Return the (x, y) coordinate for the center point of the cell that contains the specified text.  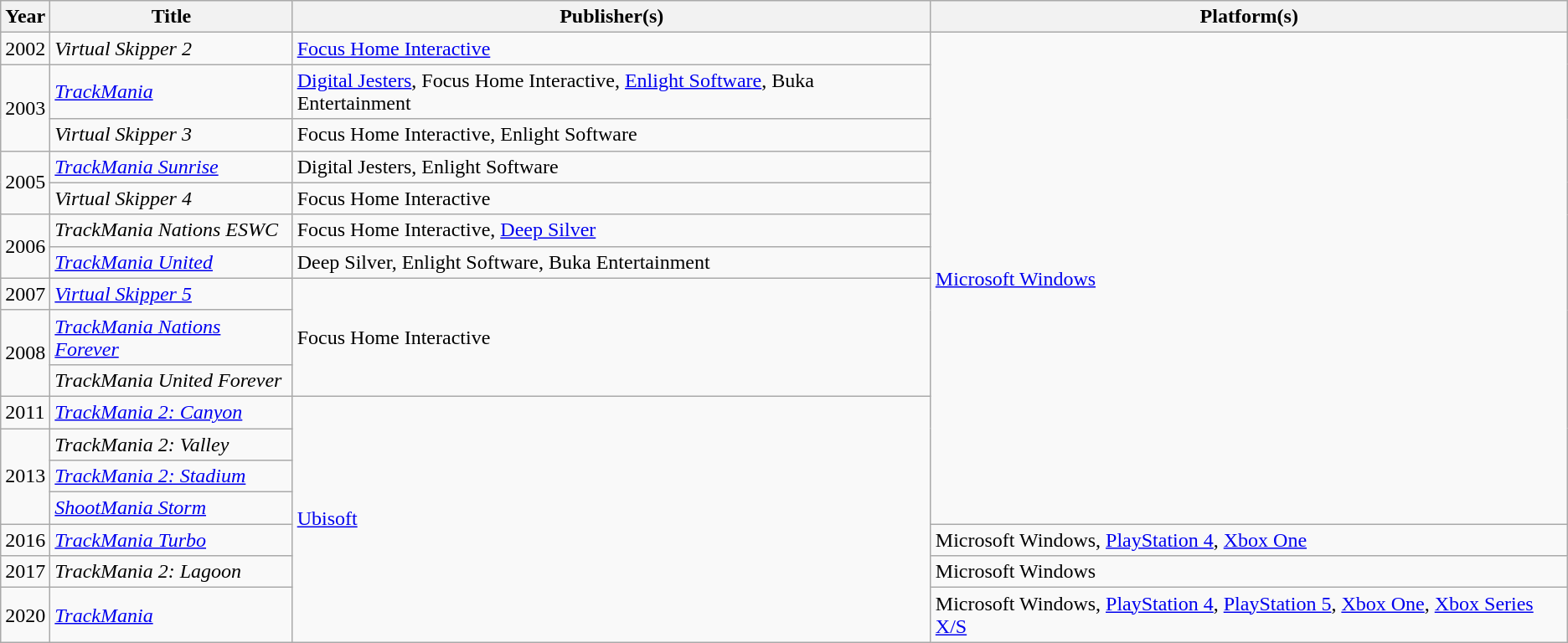
Digital Jesters, Enlight Software (611, 167)
TrackMania Nations Forever (171, 337)
TrackMania Nations ESWC (171, 230)
TrackMania 2: Valley (171, 445)
2003 (25, 107)
2005 (25, 183)
2007 (25, 294)
TrackMania Sunrise (171, 167)
2006 (25, 246)
2016 (25, 540)
TrackMania United Forever (171, 380)
Microsoft Windows, PlayStation 4, Xbox One (1249, 540)
Virtual Skipper 3 (171, 135)
Virtual Skipper 4 (171, 198)
2008 (25, 353)
TrackMania 2: Stadium (171, 476)
Focus Home Interactive, Enlight Software (611, 135)
Digital Jesters, Focus Home Interactive, Enlight Software, Buka Entertainment (611, 92)
Year (25, 17)
2020 (25, 615)
TrackMania Turbo (171, 540)
Virtual Skipper 5 (171, 294)
Ubisoft (611, 519)
TrackMania 2: Canyon (171, 412)
2013 (25, 476)
Title (171, 17)
2002 (25, 49)
Platform(s) (1249, 17)
Focus Home Interactive, Deep Silver (611, 230)
Virtual Skipper 2 (171, 49)
Publisher(s) (611, 17)
TrackMania United (171, 262)
2017 (25, 572)
ShootMania Storm (171, 508)
Deep Silver, Enlight Software, Buka Entertainment (611, 262)
Microsoft Windows, PlayStation 4, PlayStation 5, Xbox One, Xbox Series X/S (1249, 615)
TrackMania 2: Lagoon (171, 572)
2011 (25, 412)
